Search for the cell housing the specified text and yield its [X, Y] center coordinate. 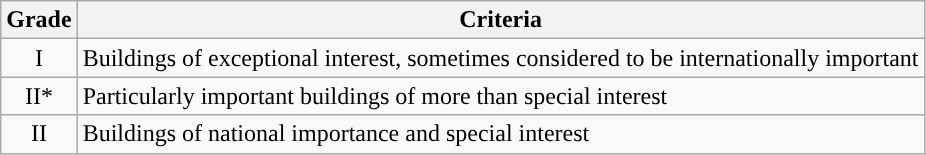
Criteria [500, 20]
I [39, 58]
Buildings of national importance and special interest [500, 134]
II* [39, 96]
Particularly important buildings of more than special interest [500, 96]
II [39, 134]
Grade [39, 20]
Buildings of exceptional interest, sometimes considered to be internationally important [500, 58]
